Determine the (X, Y) coordinate at the center of the cell enclosing the given text.  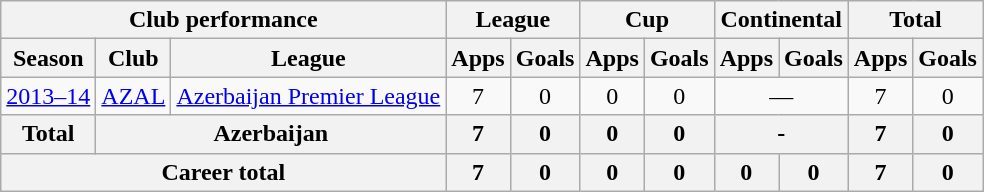
Career total (224, 172)
- (781, 134)
2013–14 (48, 96)
Club (134, 58)
Azerbaijan Premier League (308, 96)
Cup (647, 20)
Azerbaijan (271, 134)
— (781, 96)
Continental (781, 20)
Club performance (224, 20)
Season (48, 58)
AZAL (134, 96)
